Extract the (X, Y) coordinate from the center of the cell holding the provided text.  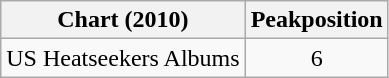
Peakposition (316, 20)
Chart (2010) (123, 20)
US Heatseekers Albums (123, 58)
6 (316, 58)
